Locate the cell with the specified text and output its (X, Y) center coordinate. 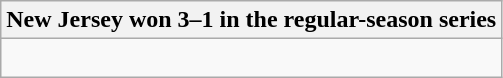
New Jersey won 3–1 in the regular-season series (252, 20)
